Find where the given text appears and provide that cell's center as [X, Y] coordinate. 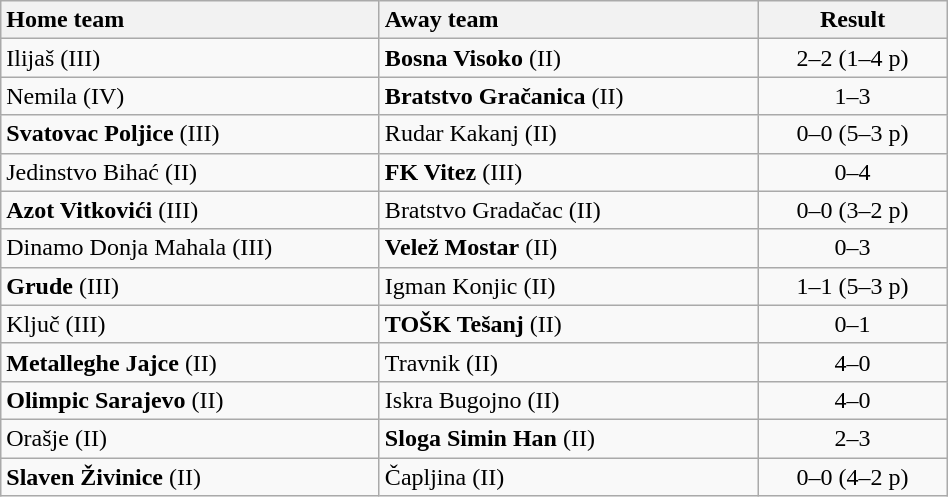
Igman Konjic (II) [568, 286]
2–2 (1–4 p) [852, 58]
0–0 (5–3 p) [852, 134]
Velež Mostar (II) [568, 248]
Čapljina (II) [568, 477]
Metalleghe Jajce (II) [190, 362]
Result [852, 20]
Rudar Kakanj (II) [568, 134]
Bosna Visoko (II) [568, 58]
2–3 [852, 438]
Svatovac Poljice (III) [190, 134]
Ilijaš (III) [190, 58]
0–0 (4–2 p) [852, 477]
TOŠK Tešanj (II) [568, 324]
0–0 (3–2 p) [852, 210]
Azot Vitkovići (III) [190, 210]
Dinamo Donja Mahala (III) [190, 248]
Sloga Simin Han (II) [568, 438]
Jedinstvo Bihać (II) [190, 172]
Bratstvo Gračanica (II) [568, 96]
Nemila (IV) [190, 96]
Orašje (II) [190, 438]
Iskra Bugojno (II) [568, 400]
Ključ (III) [190, 324]
Travnik (II) [568, 362]
0–4 [852, 172]
0–1 [852, 324]
1–3 [852, 96]
Slaven Živinice (II) [190, 477]
Away team [568, 20]
Bratstvo Gradačac (II) [568, 210]
0–3 [852, 248]
Home team [190, 20]
FK Vitez (III) [568, 172]
1–1 (5–3 p) [852, 286]
Grude (III) [190, 286]
Olimpic Sarajevo (II) [190, 400]
